For the text-containing cell, return its midpoint in [X, Y] coordinate format. 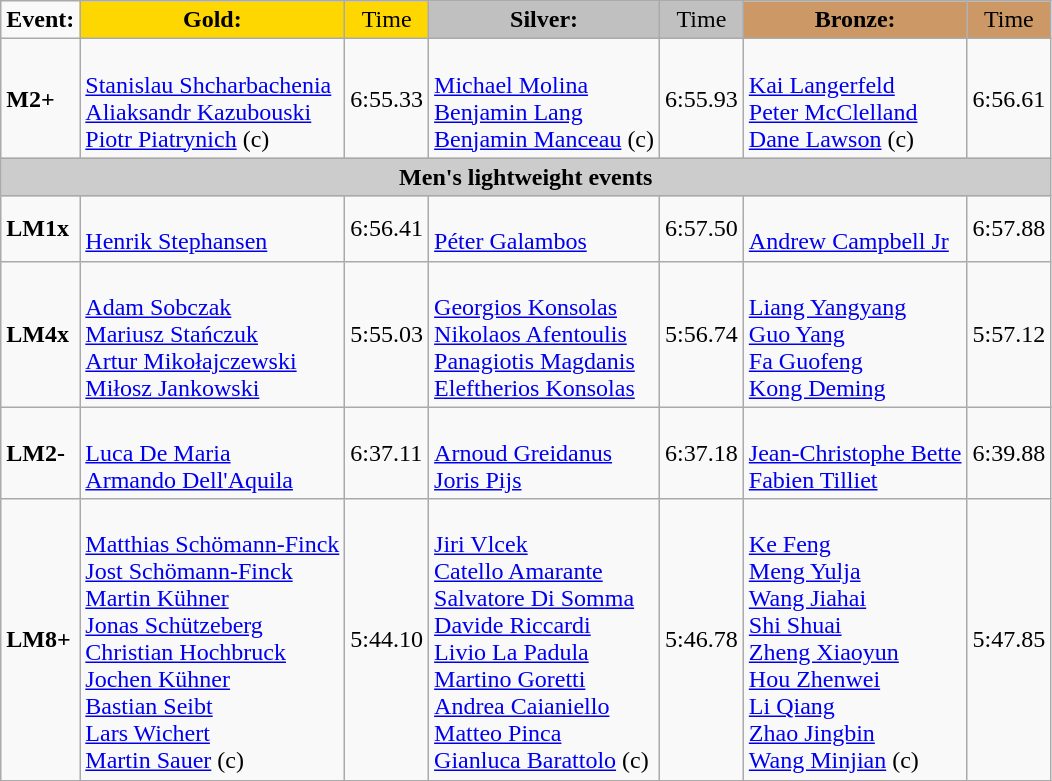
LM8+ [40, 640]
6:56.41 [387, 228]
6:57.50 [702, 228]
6:55.93 [702, 98]
Silver: [544, 20]
Adam SobczakMariusz StańczukArtur MikołajczewskiMiłosz Jankowski [212, 334]
5:55.03 [387, 334]
LM1x [40, 228]
5:44.10 [387, 640]
Henrik Stephansen [212, 228]
Kai LangerfeldPeter McClellandDane Lawson (c) [855, 98]
5:56.74 [702, 334]
Liang YangyangGuo YangFa GuofengKong Deming [855, 334]
Jean-Christophe BetteFabien Tilliet [855, 453]
LM4x [40, 334]
M2+ [40, 98]
5:46.78 [702, 640]
5:57.12 [1009, 334]
LM2- [40, 453]
6:57.88 [1009, 228]
6:56.61 [1009, 98]
Ke FengMeng YuljaWang JiahaiShi ShuaiZheng XiaoyunHou ZhenweiLi QiangZhao JingbinWang Minjian (c) [855, 640]
Andrew Campbell Jr [855, 228]
Gold: [212, 20]
Arnoud Greidanus Joris Pijs [544, 453]
Event: [40, 20]
Bronze: [855, 20]
6:37.11 [387, 453]
Luca De MariaArmando Dell'Aquila [212, 453]
Michael MolinaBenjamin LangBenjamin Manceau (c) [544, 98]
Men's lightweight events [526, 177]
Stanislau ShcharbacheniaAliaksandr KazubouskiPiotr Piatrynich (c) [212, 98]
6:37.18 [702, 453]
Matthias Schömann-FinckJost Schömann-FinckMartin KühnerJonas SchützebergChristian HochbruckJochen KühnerBastian SeibtLars WichertMartin Sauer (c) [212, 640]
Jiri VlcekCatello AmaranteSalvatore Di SommaDavide RiccardiLivio La PadulaMartino GorettiAndrea CaianielloMatteo PincaGianluca Barattolo (c) [544, 640]
Georgios KonsolasNikolaos AfentoulisPanagiotis MagdanisEleftherios Konsolas [544, 334]
5:47.85 [1009, 640]
Péter Galambos [544, 228]
6:39.88 [1009, 453]
6:55.33 [387, 98]
